Locate the cell with the specified text and output its [x, y] center coordinate. 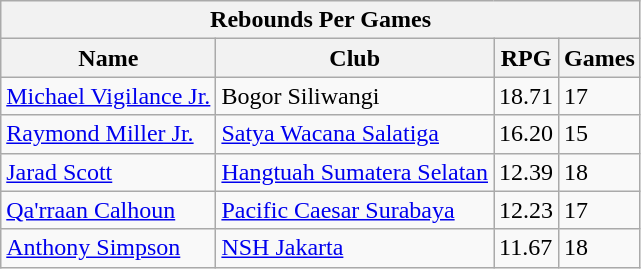
Name [108, 58]
Satya Wacana Salatiga [355, 134]
Bogor Siliwangi [355, 96]
Michael Vigilance Jr. [108, 96]
12.23 [526, 210]
18.71 [526, 96]
Club [355, 58]
16.20 [526, 134]
NSH Jakarta [355, 248]
Jarad Scott [108, 172]
12.39 [526, 172]
Raymond Miller Jr. [108, 134]
Rebounds Per Games [321, 20]
11.67 [526, 248]
Pacific Caesar Surabaya [355, 210]
Hangtuah Sumatera Selatan [355, 172]
Games [600, 58]
Anthony Simpson [108, 248]
Qa'rraan Calhoun [108, 210]
15 [600, 134]
RPG [526, 58]
